For the text-containing cell, return its midpoint in (X, Y) coordinate format. 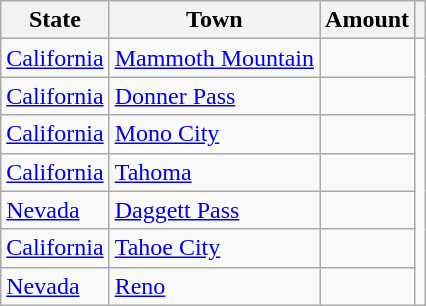
Daggett Pass (214, 210)
Town (214, 20)
Tahoe City (214, 248)
State (55, 20)
Tahoma (214, 172)
Amount (368, 20)
Reno (214, 286)
Mono City (214, 134)
Donner Pass (214, 96)
Mammoth Mountain (214, 58)
